Search for the cell housing the specified text and yield its (x, y) center coordinate. 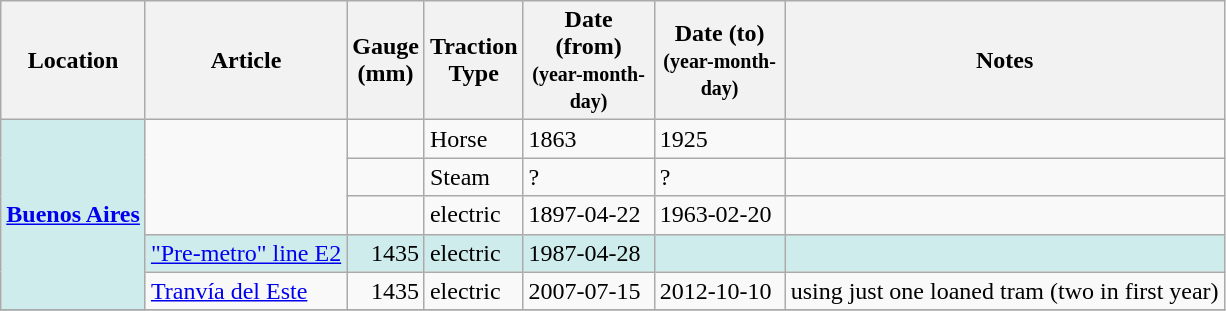
"Pre-metro" line E2 (246, 253)
2007-07-15 (588, 291)
Article (246, 60)
1897-04-22 (588, 215)
Horse (474, 139)
1963-02-20 (720, 215)
1863 (588, 139)
1925 (720, 139)
Date (to)(year-month-day) (720, 60)
using just one loaned tram (two in first year) (1004, 291)
Steam (474, 177)
Date (from)(year-month-day) (588, 60)
Tranvía del Este (246, 291)
Gauge (mm) (386, 60)
Location (74, 60)
Buenos Aires (74, 215)
Notes (1004, 60)
1987-04-28 (588, 253)
2012-10-10 (720, 291)
TractionType (474, 60)
